Scan for the cell matching the given text and deliver its [X, Y] coordinate at center. 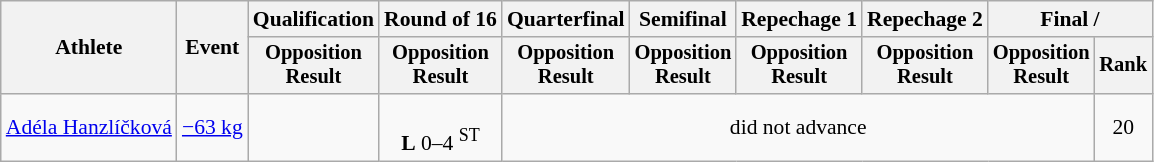
Repechage 2 [925, 19]
L 0–4 ST [440, 128]
Quarterfinal [566, 19]
Semifinal [684, 19]
Rank [1123, 66]
Event [212, 48]
Round of 16 [440, 19]
20 [1123, 128]
Adéla Hanzlíčková [89, 128]
Repechage 1 [799, 19]
Athlete [89, 48]
Final / [1070, 19]
did not advance [798, 128]
−63 kg [212, 128]
Qualification [314, 19]
